Detect which cell encompasses the target text, then output its (x, y) center coordinate. 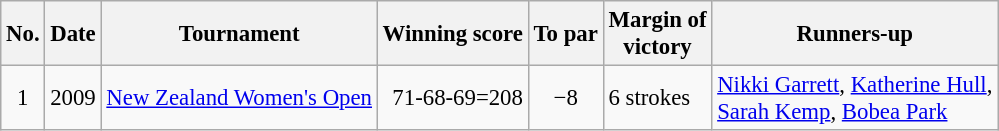
71-68-69=208 (452, 98)
No. (23, 34)
To par (566, 34)
Tournament (239, 34)
1 (23, 98)
Runners-up (855, 34)
6 strokes (658, 98)
Nikki Garrett, Katherine Hull, Sarah Kemp, Bobea Park (855, 98)
2009 (73, 98)
New Zealand Women's Open (239, 98)
−8 (566, 98)
Margin ofvictory (658, 34)
Winning score (452, 34)
Date (73, 34)
